Output the (X, Y) coordinate of the center of the cell containing the given text.  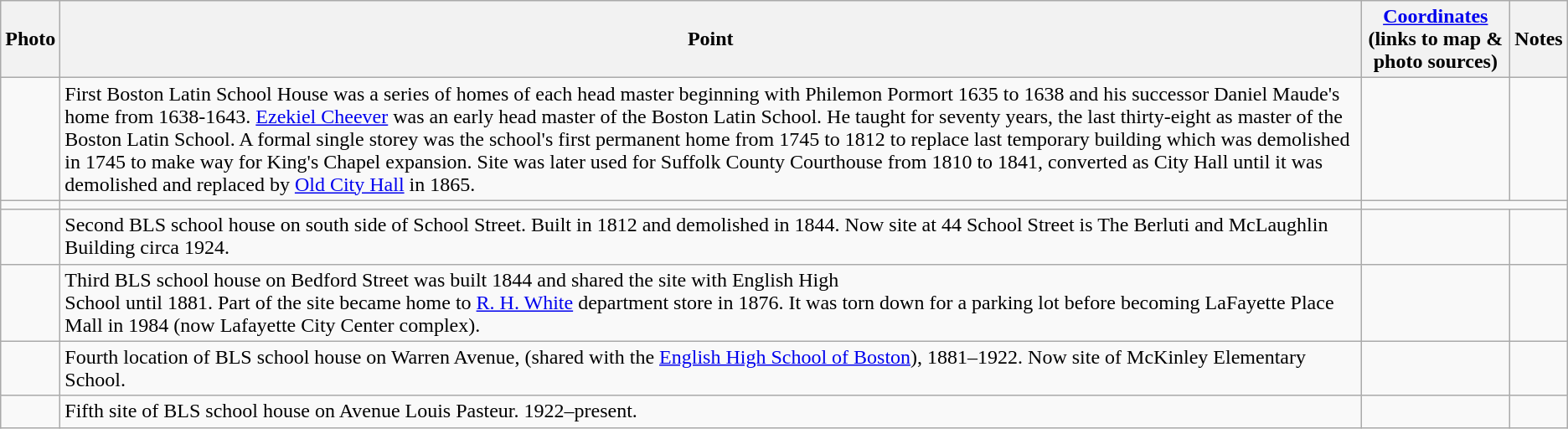
Point (710, 39)
Fifth site of BLS school house on Avenue Louis Pasteur. 1922–present. (710, 411)
Notes (1539, 39)
Photo (30, 39)
Coordinates(links to map & photo sources) (1436, 39)
